Search for the cell housing the specified text and yield its (X, Y) center coordinate. 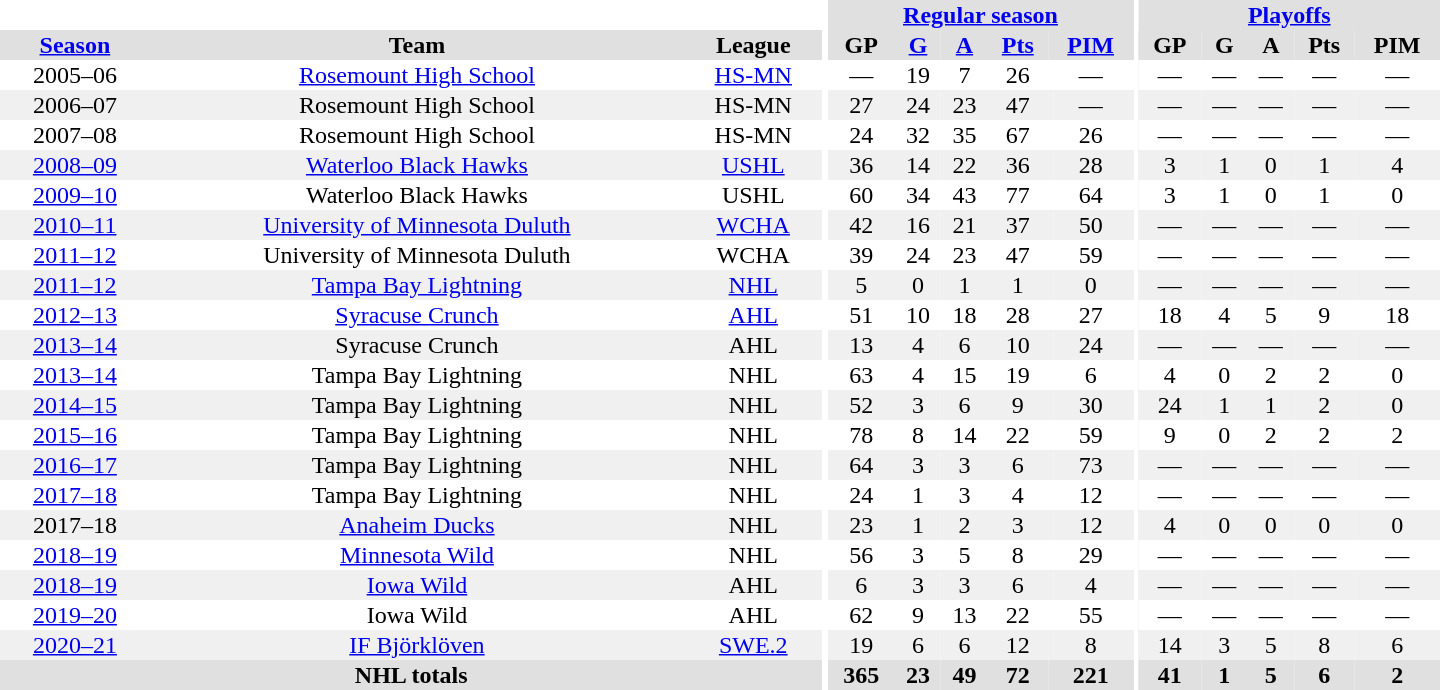
41 (1170, 675)
2006–07 (75, 105)
39 (862, 255)
49 (964, 675)
78 (862, 435)
2005–06 (75, 75)
Playoffs (1290, 15)
2007–08 (75, 135)
52 (862, 405)
IF Björklöven (417, 645)
16 (918, 225)
35 (964, 135)
2016–17 (75, 465)
60 (862, 195)
63 (862, 375)
29 (1091, 555)
2019–20 (75, 615)
Team (417, 45)
37 (1018, 225)
21 (964, 225)
NHL totals (411, 675)
Season (75, 45)
72 (1018, 675)
Minnesota Wild (417, 555)
30 (1091, 405)
2012–13 (75, 315)
50 (1091, 225)
2014–15 (75, 405)
51 (862, 315)
73 (1091, 465)
43 (964, 195)
Anaheim Ducks (417, 525)
2015–16 (75, 435)
League (753, 45)
Regular season (981, 15)
42 (862, 225)
7 (964, 75)
221 (1091, 675)
2009–10 (75, 195)
2008–09 (75, 165)
2020–21 (75, 645)
55 (1091, 615)
365 (862, 675)
SWE.2 (753, 645)
15 (964, 375)
32 (918, 135)
2010–11 (75, 225)
56 (862, 555)
67 (1018, 135)
34 (918, 195)
77 (1018, 195)
62 (862, 615)
